Locate the cell with the specified text and output its [x, y] center coordinate. 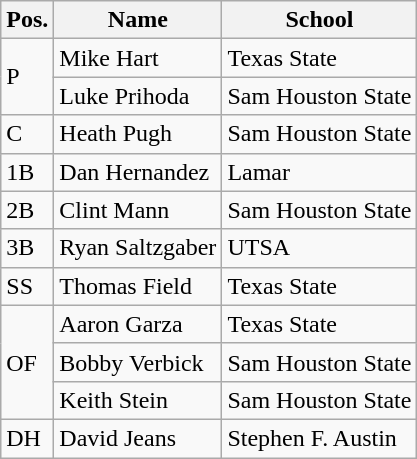
Dan Hernandez [138, 172]
Aaron Garza [138, 324]
Stephen F. Austin [320, 438]
Heath Pugh [138, 134]
DH [28, 438]
1B [28, 172]
C [28, 134]
Bobby Verbick [138, 362]
Name [138, 20]
Thomas Field [138, 286]
Luke Prihoda [138, 96]
Keith Stein [138, 400]
OF [28, 362]
Mike Hart [138, 58]
Lamar [320, 172]
Ryan Saltzgaber [138, 248]
UTSA [320, 248]
3B [28, 248]
Clint Mann [138, 210]
Pos. [28, 20]
2B [28, 210]
School [320, 20]
SS [28, 286]
David Jeans [138, 438]
P [28, 77]
